Scan for the cell matching the given text and deliver its [X, Y] coordinate at center. 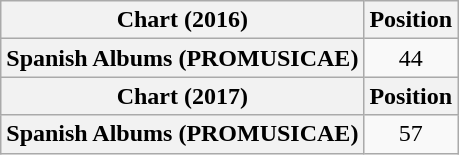
44 [411, 58]
Chart (2016) [182, 20]
Chart (2017) [182, 96]
57 [411, 134]
